Determine the (x, y) coordinate at the center of the cell enclosing the given text.  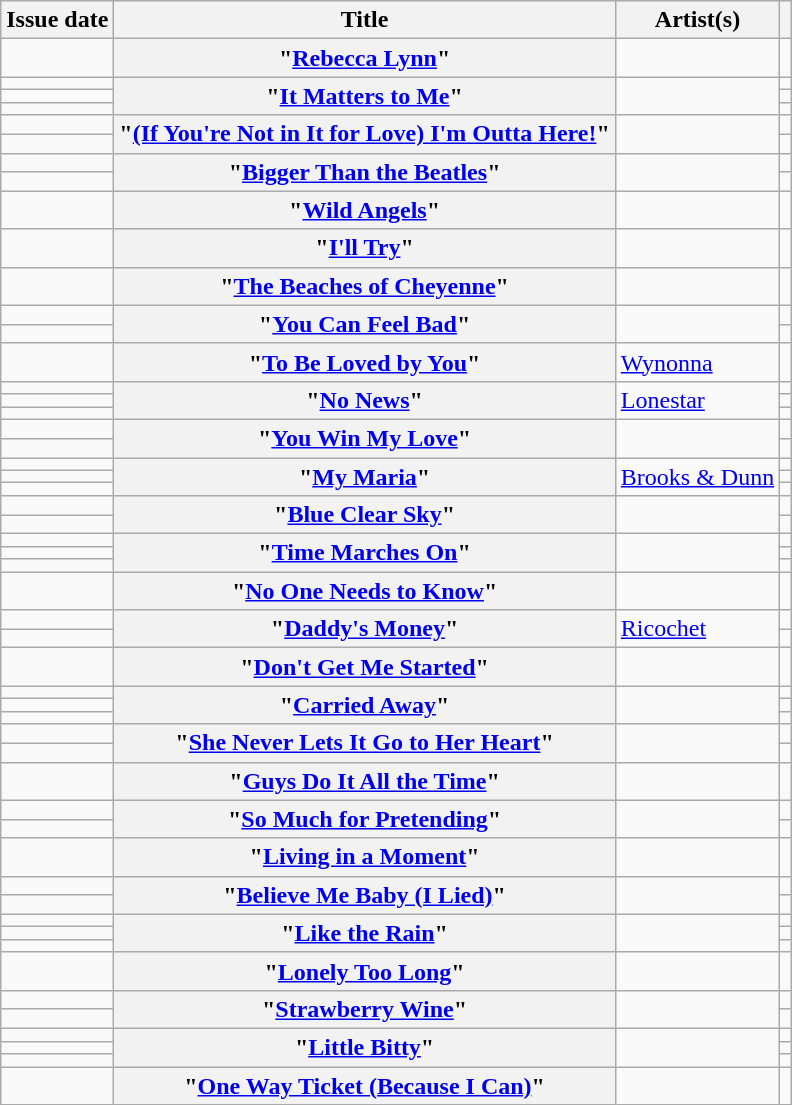
"Guys Do It All the Time" (364, 781)
"Strawberry Wine" (364, 1009)
Brooks & Dunn (697, 477)
"Time Marches On" (364, 553)
Lonestar (697, 400)
"Blue Clear Sky" (364, 515)
"(If You're Not in It for Love) I'm Outta Here!" (364, 134)
"Little Bitty" (364, 1047)
"It Matters to Me" (364, 96)
"The Beaches of Cheyenne" (364, 286)
"My Maria" (364, 477)
Issue date (58, 20)
"No One Needs to Know" (364, 591)
"So Much for Pretending" (364, 819)
"You Can Feel Bad" (364, 324)
"One Way Ticket (Because I Can)" (364, 1085)
"Bigger Than the Beatles" (364, 172)
"Like the Rain" (364, 933)
Title (364, 20)
"Lonely Too Long" (364, 971)
Artist(s) (697, 20)
Wynonna (697, 362)
Ricochet (697, 629)
"Don't Get Me Started" (364, 667)
"You Win My Love" (364, 438)
"Daddy's Money" (364, 629)
"Living in a Moment" (364, 857)
"She Never Lets It Go to Her Heart" (364, 743)
"Wild Angels" (364, 210)
"Carried Away" (364, 705)
"Rebecca Lynn" (364, 58)
"Believe Me Baby (I Lied)" (364, 895)
"No News" (364, 400)
"To Be Loved by You" (364, 362)
"I'll Try" (364, 248)
